Extract the [x, y] coordinate from the center of the cell holding the provided text.  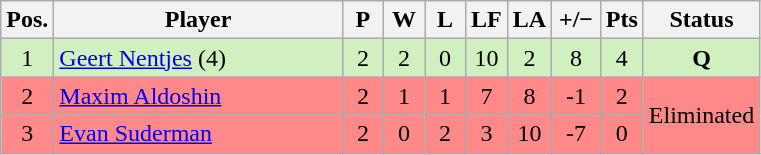
Player [198, 20]
Geert Nentjes (4) [198, 58]
Evan Suderman [198, 134]
LA [529, 20]
7 [487, 96]
W [404, 20]
Q [701, 58]
LF [487, 20]
-7 [576, 134]
4 [622, 58]
Status [701, 20]
P [362, 20]
Eliminated [701, 115]
+/− [576, 20]
Pos. [28, 20]
Maxim Aldoshin [198, 96]
L [444, 20]
-1 [576, 96]
Pts [622, 20]
